Find where the given text appears and provide that cell's center as [X, Y] coordinate. 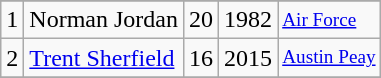
Norman Jordan [104, 20]
20 [202, 20]
2015 [248, 58]
Air Force [329, 20]
16 [202, 58]
1982 [248, 20]
Trent Sherfield [104, 58]
2 [12, 58]
Austin Peay [329, 58]
1 [12, 20]
